Determine the [X, Y] coordinate at the center of the cell enclosing the given text.  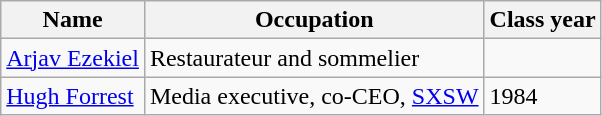
Class year [542, 20]
Name [73, 20]
Hugh Forrest [73, 96]
Arjav Ezekiel [73, 58]
1984 [542, 96]
Restaurateur and sommelier [314, 58]
Media executive, co-CEO, SXSW [314, 96]
Occupation [314, 20]
